Detect which cell encompasses the target text, then output its (x, y) center coordinate. 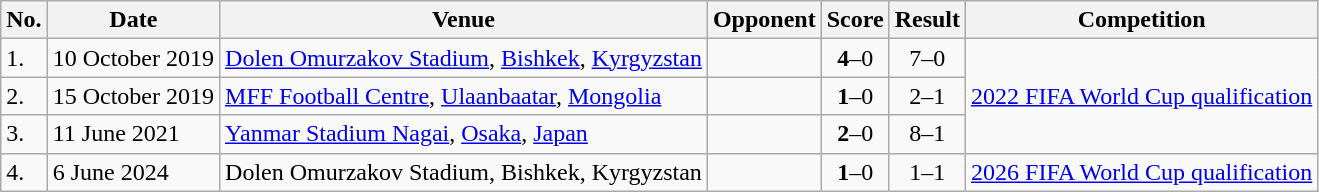
3. (24, 134)
MFF Football Centre, Ulaanbaatar, Mongolia (464, 96)
Venue (464, 20)
2–0 (855, 134)
2026 FIFA World Cup qualification (1142, 172)
15 October 2019 (133, 96)
4–0 (855, 58)
No. (24, 20)
2022 FIFA World Cup qualification (1142, 96)
6 June 2024 (133, 172)
Score (855, 20)
4. (24, 172)
Opponent (764, 20)
1. (24, 58)
7–0 (927, 58)
2. (24, 96)
1–1 (927, 172)
Result (927, 20)
Date (133, 20)
8–1 (927, 134)
Competition (1142, 20)
11 June 2021 (133, 134)
Yanmar Stadium Nagai, Osaka, Japan (464, 134)
10 October 2019 (133, 58)
2–1 (927, 96)
